For the text-containing cell, return its midpoint in [X, Y] coordinate format. 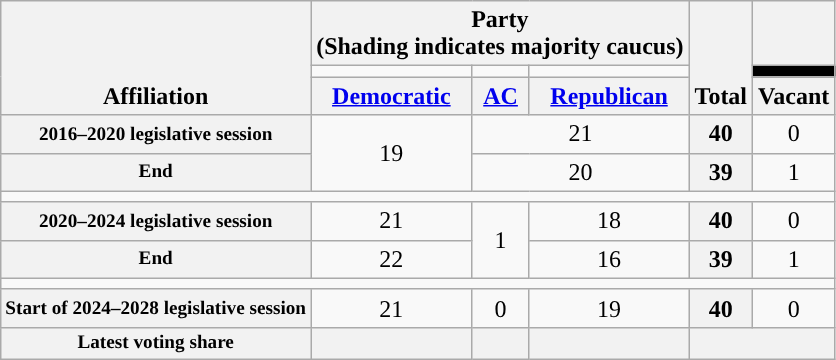
2020–2024 legislative session [156, 221]
2016–2020 legislative session [156, 134]
Affiliation [156, 58]
22 [392, 259]
Latest voting share [156, 343]
20 [580, 172]
Total [721, 58]
Vacant [794, 96]
16 [609, 259]
Democratic [392, 96]
Republican [609, 96]
Party (Shading indicates majority caucus) [500, 34]
AC [500, 96]
Start of 2024–2028 legislative session [156, 308]
18 [609, 221]
